Extract the (x, y) coordinate from the center of the cell holding the provided text.  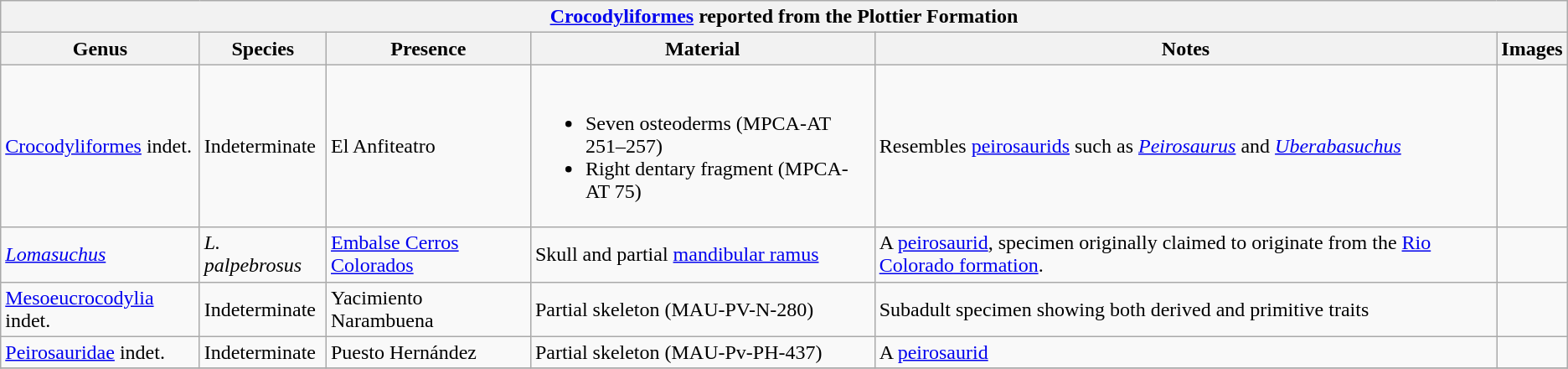
El Anfiteatro (428, 146)
L. palpebrosus (263, 255)
Crocodyliformes reported from the Plottier Formation (784, 17)
Subadult specimen showing both derived and primitive traits (1186, 309)
Seven osteoderms (MPCA-AT 251–257)Right dentary fragment (MPCA-AT 75) (702, 146)
Notes (1186, 49)
Puesto Hernández (428, 352)
Peirosauridae indet. (101, 352)
Material (702, 49)
Images (1532, 49)
A peirosaurid (1186, 352)
Genus (101, 49)
Mesoeucrocodylia indet. (101, 309)
Partial skeleton (MAU-PV-N-280) (702, 309)
Species (263, 49)
Resembles peirosaurids such as Peirosaurus and Uberabasuchus (1186, 146)
Embalse Cerros Colorados (428, 255)
Presence (428, 49)
Lomasuchus (101, 255)
A peirosaurid, specimen originally claimed to originate from the Rio Colorado formation. (1186, 255)
Crocodyliformes indet. (101, 146)
Yacimiento Narambuena (428, 309)
Partial skeleton (MAU-Pv-PH-437) (702, 352)
Skull and partial mandibular ramus (702, 255)
